For the text-containing cell, return its midpoint in [X, Y] coordinate format. 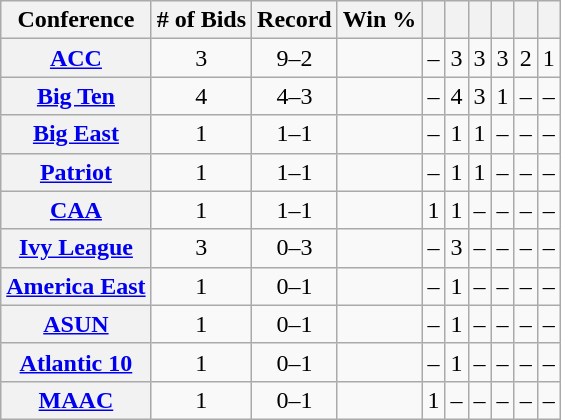
Ivy League [76, 248]
Patriot [76, 172]
Conference [76, 20]
Win % [380, 20]
2 [526, 58]
9–2 [295, 58]
America East [76, 286]
Big East [76, 134]
Record [295, 20]
MAAC [76, 400]
4–3 [295, 96]
ASUN [76, 324]
0–3 [295, 248]
ACC [76, 58]
CAA [76, 210]
Atlantic 10 [76, 362]
Big Ten [76, 96]
# of Bids [201, 20]
